Find where the given text appears and provide that cell's center as [x, y] coordinate. 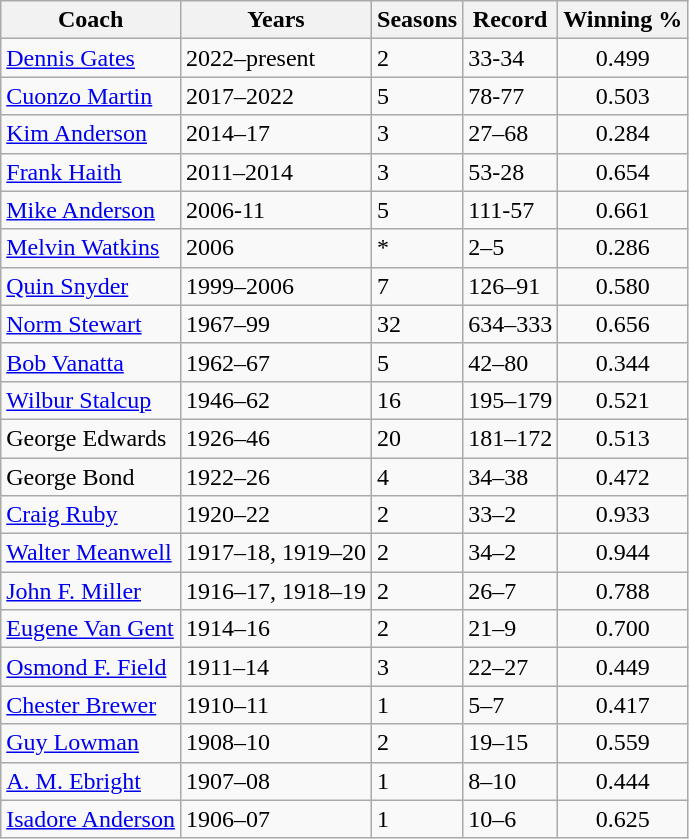
111-57 [510, 210]
10–6 [510, 819]
0.499 [623, 58]
Norm Stewart [91, 324]
George Bond [91, 477]
2014–17 [276, 134]
1907–08 [276, 781]
Cuonzo Martin [91, 96]
8–10 [510, 781]
0.503 [623, 96]
2006 [276, 248]
0.788 [623, 591]
4 [418, 477]
32 [418, 324]
Bob Vanatta [91, 362]
22–27 [510, 667]
0.472 [623, 477]
181–172 [510, 438]
1916–17, 1918–19 [276, 591]
20 [418, 438]
0.559 [623, 743]
0.654 [623, 172]
0.700 [623, 629]
27–68 [510, 134]
1906–07 [276, 819]
George Edwards [91, 438]
34–2 [510, 553]
Record [510, 20]
John F. Miller [91, 591]
1908–10 [276, 743]
Seasons [418, 20]
1910–11 [276, 705]
0.286 [623, 248]
53-28 [510, 172]
19–15 [510, 743]
0.417 [623, 705]
Isadore Anderson [91, 819]
1999–2006 [276, 286]
1926–46 [276, 438]
Frank Haith [91, 172]
Melvin Watkins [91, 248]
Years [276, 20]
634–333 [510, 324]
1911–14 [276, 667]
2017–2022 [276, 96]
0.513 [623, 438]
33-34 [510, 58]
126–91 [510, 286]
Walter Meanwell [91, 553]
42–80 [510, 362]
Quin Snyder [91, 286]
0.656 [623, 324]
16 [418, 400]
0.444 [623, 781]
7 [418, 286]
1917–18, 1919–20 [276, 553]
195–179 [510, 400]
Eugene Van Gent [91, 629]
Craig Ruby [91, 515]
1967–99 [276, 324]
A. M. Ebright [91, 781]
0.661 [623, 210]
78-77 [510, 96]
Kim Anderson [91, 134]
26–7 [510, 591]
Coach [91, 20]
33–2 [510, 515]
2011–2014 [276, 172]
2006-11 [276, 210]
1914–16 [276, 629]
5–7 [510, 705]
0.521 [623, 400]
2–5 [510, 248]
Chester Brewer [91, 705]
1922–26 [276, 477]
21–9 [510, 629]
Dennis Gates [91, 58]
Wilbur Stalcup [91, 400]
0.284 [623, 134]
1920–22 [276, 515]
Osmond F. Field [91, 667]
1962–67 [276, 362]
Guy Lowman [91, 743]
0.625 [623, 819]
34–38 [510, 477]
0.944 [623, 553]
2022–present [276, 58]
0.933 [623, 515]
0.449 [623, 667]
1946–62 [276, 400]
Mike Anderson [91, 210]
0.580 [623, 286]
* [418, 248]
Winning % [623, 20]
0.344 [623, 362]
